Return the [x, y] coordinate for the center point of the cell that contains the specified text.  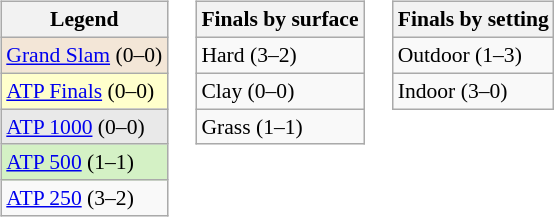
Grand Slam (0–0) [84, 55]
Outdoor (1–3) [474, 55]
ATP Finals (0–0) [84, 91]
ATP 250 (3–2) [84, 198]
Indoor (3–0) [474, 91]
Clay (0–0) [280, 91]
Finals by setting [474, 20]
Finals by surface [280, 20]
ATP 1000 (0–0) [84, 127]
ATP 500 (1–1) [84, 162]
Legend [84, 20]
Grass (1–1) [280, 127]
Hard (3–2) [280, 55]
